Pinpoint the cell where the given text exists, returning its [x, y] midpoint coordinate. 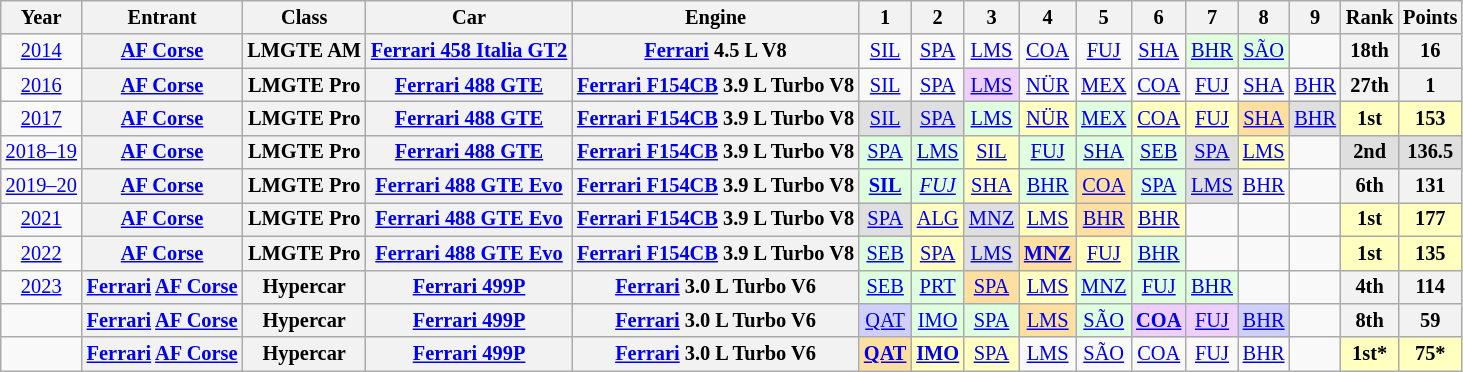
Car [469, 17]
2019–20 [42, 186]
27th [1370, 85]
16 [1430, 51]
6th [1370, 186]
PRT [938, 287]
135 [1430, 253]
7 [1212, 17]
Ferrari 458 Italia GT2 [469, 51]
114 [1430, 287]
2023 [42, 287]
153 [1430, 118]
8 [1264, 17]
Entrant [162, 17]
1st* [1370, 354]
8th [1370, 320]
2 [938, 17]
2nd [1370, 152]
4 [1048, 17]
Points [1430, 17]
2018–19 [42, 152]
LMGTE AM [304, 51]
2014 [42, 51]
2017 [42, 118]
9 [1315, 17]
4th [1370, 287]
5 [1104, 17]
131 [1430, 186]
177 [1430, 219]
Engine [716, 17]
75* [1430, 354]
2022 [42, 253]
Class [304, 17]
136.5 [1430, 152]
Ferrari 4.5 L V8 [716, 51]
6 [1158, 17]
59 [1430, 320]
2016 [42, 85]
ALG [938, 219]
3 [992, 17]
Rank [1370, 17]
18th [1370, 51]
2021 [42, 219]
Year [42, 17]
